Return the (X, Y) coordinate for the center point of the cell that contains the specified text.  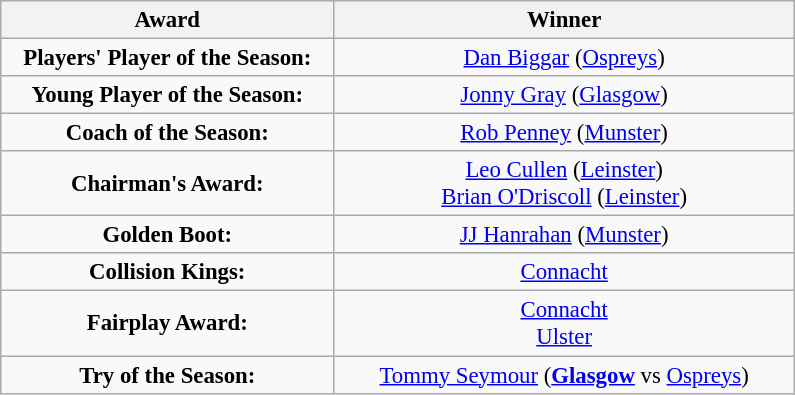
Coach of the Season: (168, 133)
Dan Biggar (Ospreys) (564, 58)
Collision Kings: (168, 273)
Rob Penney (Munster) (564, 133)
Golden Boot: (168, 235)
Jonny Gray (Glasgow) (564, 95)
Connacht (564, 273)
Try of the Season: (168, 375)
Connacht Ulster (564, 324)
Fairplay Award: (168, 324)
Players' Player of the Season: (168, 58)
JJ Hanrahan (Munster) (564, 235)
Young Player of the Season: (168, 95)
Chairman's Award: (168, 184)
Leo Cullen (Leinster) Brian O'Driscoll (Leinster) (564, 184)
Winner (564, 20)
Tommy Seymour (Glasgow vs Ospreys) (564, 375)
Award (168, 20)
